Output the [X, Y] coordinate of the center of the cell containing the given text.  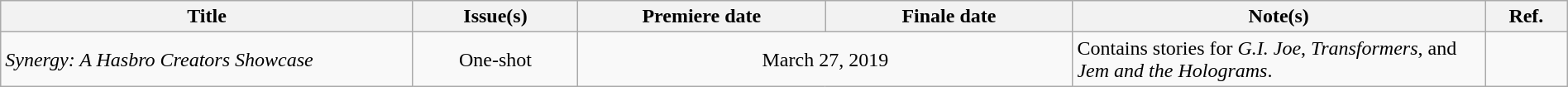
Issue(s) [495, 17]
Ref. [1527, 17]
Finale date [949, 17]
Contains stories for G.I. Joe, Transformers, and Jem and the Holograms. [1279, 60]
Note(s) [1279, 17]
Title [207, 17]
One-shot [495, 60]
March 27, 2019 [825, 60]
Premiere date [701, 17]
Synergy: A Hasbro Creators Showcase [207, 60]
